Capture the cell that displays the provided text and extract its (x, y) central coordinate. 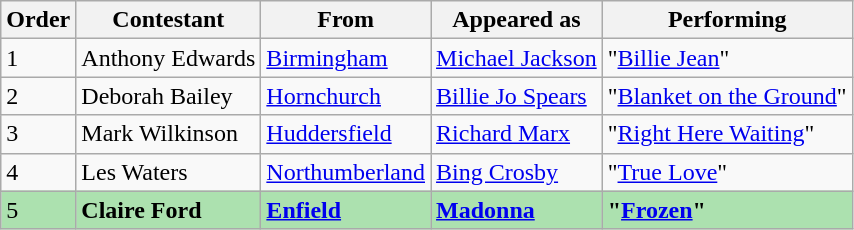
Birmingham (346, 58)
"True Love" (727, 172)
4 (38, 172)
Northumberland (346, 172)
From (346, 20)
Claire Ford (168, 210)
"Billie Jean" (727, 58)
Mark Wilkinson (168, 134)
Bing Crosby (517, 172)
Huddersfield (346, 134)
"Frozen" (727, 210)
Contestant (168, 20)
Anthony Edwards (168, 58)
3 (38, 134)
Les Waters (168, 172)
1 (38, 58)
Order (38, 20)
2 (38, 96)
Enfield (346, 210)
"Right Here Waiting" (727, 134)
Billie Jo Spears (517, 96)
Performing (727, 20)
"Blanket on the Ground" (727, 96)
Deborah Bailey (168, 96)
Michael Jackson (517, 58)
Hornchurch (346, 96)
Appeared as (517, 20)
Madonna (517, 210)
5 (38, 210)
Richard Marx (517, 134)
